Detect which cell encompasses the target text, then output its (X, Y) center coordinate. 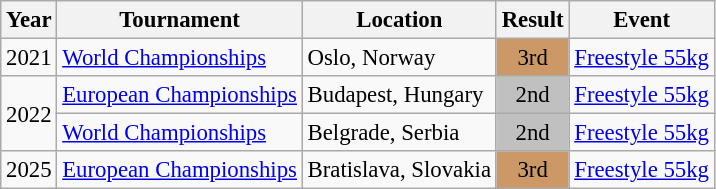
2021 (29, 58)
Oslo, Norway (399, 58)
Result (532, 20)
Budapest, Hungary (399, 95)
Belgrade, Serbia (399, 133)
2025 (29, 170)
Bratislava, Slovakia (399, 170)
2022 (29, 114)
Location (399, 20)
Tournament (180, 20)
Event (642, 20)
Year (29, 20)
